Capture the cell that displays the provided text and extract its (x, y) central coordinate. 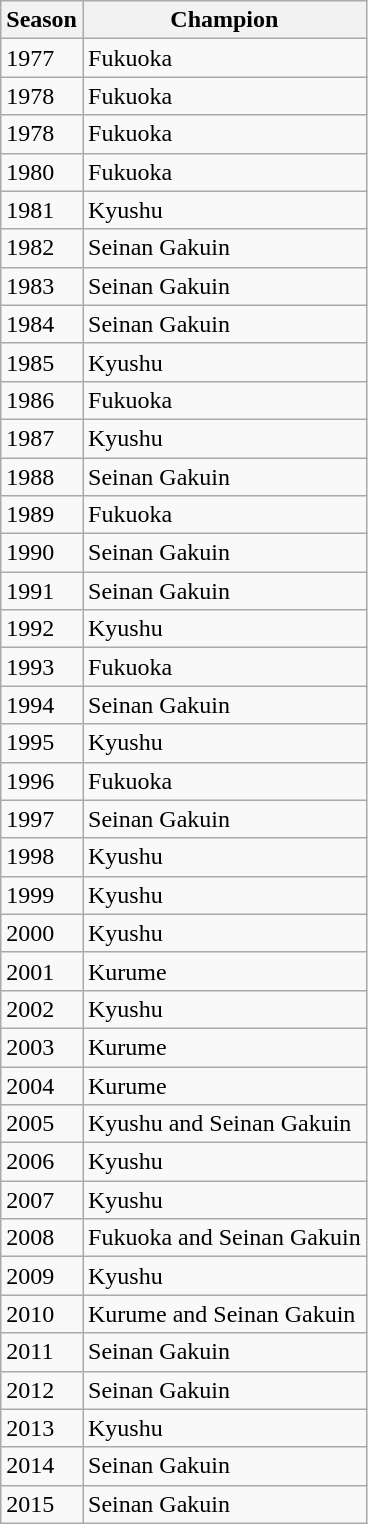
Season (42, 20)
2013 (42, 1428)
1977 (42, 58)
1980 (42, 172)
Champion (224, 20)
1982 (42, 248)
2005 (42, 1124)
2014 (42, 1466)
1994 (42, 705)
1991 (42, 591)
2000 (42, 933)
2015 (42, 1504)
Kyushu and Seinan Gakuin (224, 1124)
1996 (42, 781)
2008 (42, 1238)
1990 (42, 553)
1988 (42, 477)
2011 (42, 1352)
1983 (42, 286)
1999 (42, 895)
2007 (42, 1200)
2001 (42, 971)
2004 (42, 1085)
2009 (42, 1276)
2003 (42, 1047)
2002 (42, 1009)
2010 (42, 1314)
2006 (42, 1162)
Fukuoka and Seinan Gakuin (224, 1238)
Kurume and Seinan Gakuin (224, 1314)
1981 (42, 210)
1998 (42, 857)
1993 (42, 667)
1985 (42, 362)
1989 (42, 515)
1987 (42, 438)
1986 (42, 400)
1997 (42, 819)
1992 (42, 629)
1995 (42, 743)
2012 (42, 1390)
1984 (42, 324)
